Search for the cell housing the specified text and yield its (x, y) center coordinate. 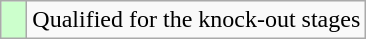
Qualified for the knock-out stages (196, 20)
